Determine the [x, y] coordinate at the center of the cell enclosing the given text.  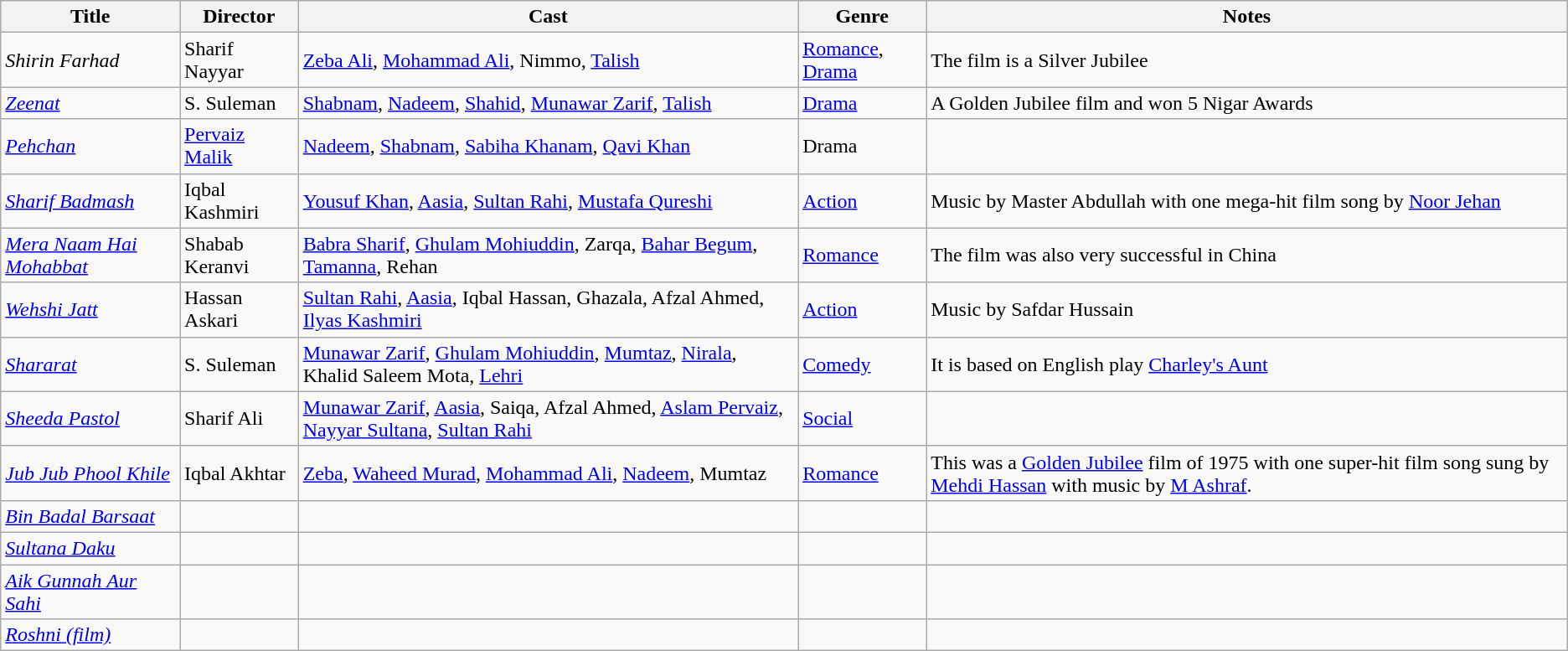
Music by Master Abdullah with one mega-hit film song by Noor Jehan [1247, 201]
Nadeem, Shabnam, Sabiha Khanam, Qavi Khan [548, 146]
Munawar Zarif, Ghulam Mohiuddin, Mumtaz, Nirala, Khalid Saleem Mota, Lehri [548, 364]
Zeba, Waheed Murad, Mohammad Ali, Nadeem, Mumtaz [548, 473]
The film is a Silver Jubilee [1247, 60]
Pehchan [90, 146]
Zeba Ali, Mohammad Ali, Nimmo, Talish [548, 60]
Title [90, 17]
Genre [863, 17]
Mera Naam Hai Mohabbat [90, 255]
Sheeda Pastol [90, 419]
Sharif Nayyar [240, 60]
Babra Sharif, Ghulam Mohiuddin, Zarqa, Bahar Begum, Tamanna, Rehan [548, 255]
The film was also very successful in China [1247, 255]
Shirin Farhad [90, 60]
Sultana Daku [90, 548]
Cast [548, 17]
Aik Gunnah Aur Sahi [90, 592]
Hassan Askari [240, 310]
Sharif Ali [240, 419]
Wehshi Jatt [90, 310]
Notes [1247, 17]
Music by Safdar Hussain [1247, 310]
Yousuf Khan, Aasia, Sultan Rahi, Mustafa Qureshi [548, 201]
Bin Badal Barsaat [90, 516]
A Golden Jubilee film and won 5 Nigar Awards [1247, 103]
Shabab Keranvi [240, 255]
Director [240, 17]
It is based on English play Charley's Aunt [1247, 364]
Iqbal Akhtar [240, 473]
Sultan Rahi, Aasia, Iqbal Hassan, Ghazala, Afzal Ahmed, Ilyas Kashmiri [548, 310]
Comedy [863, 364]
Iqbal Kashmiri [240, 201]
Shabnam, Nadeem, Shahid, Munawar Zarif, Talish [548, 103]
This was a Golden Jubilee film of 1975 with one super-hit film song sung by Mehdi Hassan with music by M Ashraf. [1247, 473]
Munawar Zarif, Aasia, Saiqa, Afzal Ahmed, Aslam Pervaiz, Nayyar Sultana, Sultan Rahi [548, 419]
Social [863, 419]
Romance, Drama [863, 60]
Shararat [90, 364]
Pervaiz Malik [240, 146]
Zeenat [90, 103]
Roshni (film) [90, 635]
Jub Jub Phool Khile [90, 473]
Sharif Badmash [90, 201]
